Search for the cell housing the specified text and yield its [x, y] center coordinate. 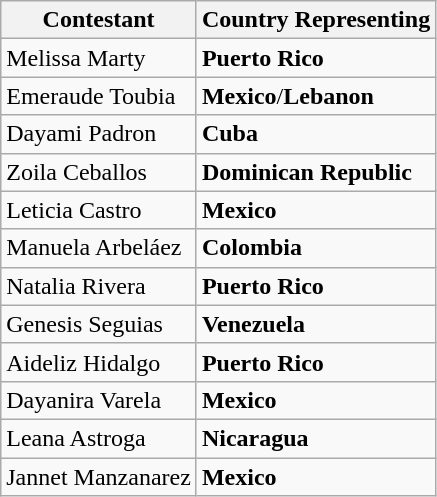
Jannet Manzanarez [99, 477]
Zoila Ceballos [99, 172]
Mexico/Lebanon [316, 96]
Melissa Marty [99, 58]
Dayanira Varela [99, 400]
Country Representing [316, 20]
Natalia Rivera [99, 286]
Dominican Republic [316, 172]
Dayami Padron [99, 134]
Genesis Seguias [99, 324]
Colombia [316, 248]
Venezuela [316, 324]
Leticia Castro [99, 210]
Manuela Arbeláez [99, 248]
Cuba [316, 134]
Nicaragua [316, 438]
Contestant [99, 20]
Aideliz Hidalgo [99, 362]
Leana Astroga [99, 438]
Emeraude Toubia [99, 96]
